For the text-containing cell, return its midpoint in [x, y] coordinate format. 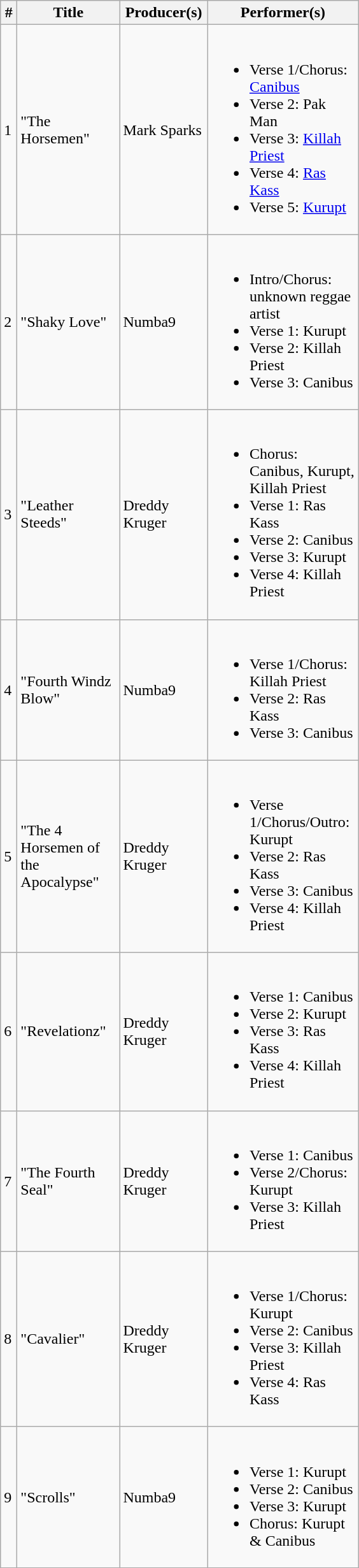
Verse 1/Chorus/Outro: KuruptVerse 2: Ras KassVerse 3: CanibusVerse 4: Killah Priest [283, 856]
"The Fourth Seal" [69, 1181]
Intro/Chorus: unknown reggae artistVerse 1: KuruptVerse 2: Killah PriestVerse 3: Canibus [283, 322]
"The 4 Horsemen of the Apocalypse" [69, 856]
Verse 1: CanibusVerse 2/Chorus: KuruptVerse 3: Killah Priest [283, 1181]
Verse 1: KuruptVerse 2: CanibusVerse 3: KuruptChorus: Kurupt & Canibus [283, 1497]
"Fourth Windz Blow" [69, 689]
"Leather Steeds" [69, 515]
Chorus: Canibus, Kurupt, Killah PriestVerse 1: Ras KassVerse 2: CanibusVerse 3: KuruptVerse 4: Killah Priest [283, 515]
Verse 1: CanibusVerse 2: KuruptVerse 3: Ras KassVerse 4: Killah Priest [283, 1032]
9 [9, 1497]
2 [9, 322]
"Revelationz" [69, 1032]
Producer(s) [164, 13]
Mark Sparks [164, 130]
3 [9, 515]
7 [9, 1181]
"Shaky Love" [69, 322]
5 [9, 856]
"Scrolls" [69, 1497]
"The Horsemen" [69, 130]
1 [9, 130]
8 [9, 1339]
Performer(s) [283, 13]
Verse 1/Chorus: Killah PriestVerse 2: Ras KassVerse 3: Canibus [283, 689]
6 [9, 1032]
"Cavalier" [69, 1339]
Verse 1/Chorus: CanibusVerse 2: Pak ManVerse 3: Killah PriestVerse 4: Ras KassVerse 5: Kurupt [283, 130]
4 [9, 689]
Verse 1/Chorus: KuruptVerse 2: CanibusVerse 3: Killah PriestVerse 4: Ras Kass [283, 1339]
Title [69, 13]
# [9, 13]
